Identify which cell holds the provided text, then report its [x, y] central coordinate. 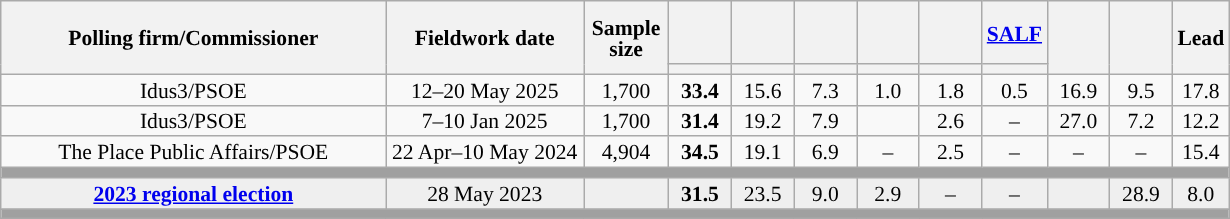
2.9 [888, 194]
Fieldwork date [485, 38]
12–20 May 2025 [485, 90]
12.2 [1200, 120]
28.9 [1142, 194]
7.3 [826, 90]
15.6 [762, 90]
2023 regional election [194, 194]
7.9 [826, 120]
1.8 [950, 90]
27.0 [1078, 120]
2.5 [950, 152]
31.4 [700, 120]
22 Apr–10 May 2024 [485, 152]
Polling firm/Commissioner [194, 38]
0.5 [1014, 90]
7–10 Jan 2025 [485, 120]
34.5 [700, 152]
28 May 2023 [485, 194]
7.2 [1142, 120]
19.2 [762, 120]
The Place Public Affairs/PSOE [194, 152]
23.5 [762, 194]
17.8 [1200, 90]
Lead [1200, 38]
1.0 [888, 90]
15.4 [1200, 152]
33.4 [700, 90]
Sample size [626, 38]
9.0 [826, 194]
6.9 [826, 152]
19.1 [762, 152]
4,904 [626, 152]
9.5 [1142, 90]
SALF [1014, 32]
2.6 [950, 120]
16.9 [1078, 90]
8.0 [1200, 194]
31.5 [700, 194]
